Output the (x, y) coordinate of the center of the cell containing the given text.  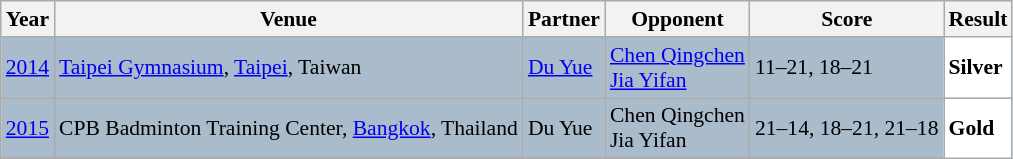
11–21, 18–21 (847, 68)
Venue (288, 19)
Score (847, 19)
Taipei Gymnasium, Taipei, Taiwan (288, 68)
2015 (28, 128)
Year (28, 19)
2014 (28, 68)
Partner (564, 19)
CPB Badminton Training Center, Bangkok, Thailand (288, 128)
Opponent (678, 19)
21–14, 18–21, 21–18 (847, 128)
Result (978, 19)
Gold (978, 128)
Silver (978, 68)
